Provide the [x, y] coordinate of the cell's center where the given text is located.  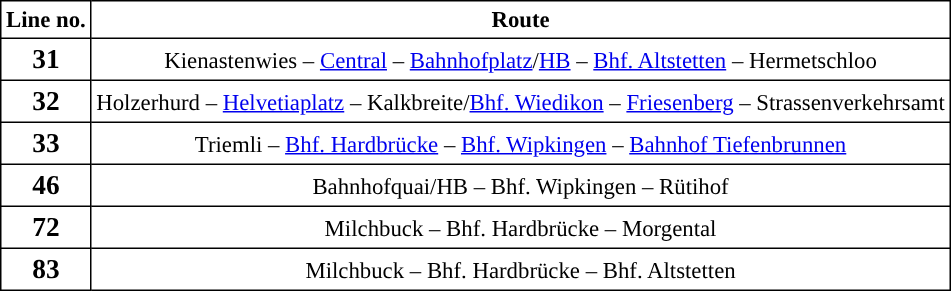
Milchbuck – Bhf. Hardbrücke – Morgental [520, 227]
Route [520, 20]
83 [46, 269]
Triemli – Bhf. Hardbrücke – Bhf. Wipkingen – Bahnhof Tiefenbrunnen [520, 143]
33 [46, 143]
Bahnhofquai/HB – Bhf. Wipkingen – Rütihof [520, 185]
Holzerhurd – Helvetiaplatz – Kalkbreite/Bhf. Wiedikon – Friesenberg – Strassenverkehrsamt [520, 101]
31 [46, 59]
Milchbuck – Bhf. Hardbrücke – Bhf. Altstetten [520, 269]
46 [46, 185]
Line no. [46, 20]
72 [46, 227]
Kienastenwies – Central – Bahnhofplatz/HB – Bhf. Altstetten – Hermetschloo [520, 59]
32 [46, 101]
